Scan for the cell matching the given text and deliver its [X, Y] coordinate at center. 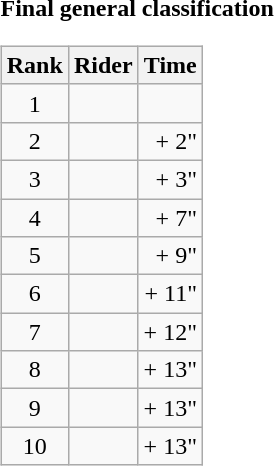
10 [34, 446]
+ 9" [170, 256]
Rider [103, 65]
1 [34, 103]
Rank [34, 65]
5 [34, 256]
9 [34, 408]
+ 2" [170, 141]
Time [170, 65]
4 [34, 217]
6 [34, 294]
7 [34, 332]
+ 12" [170, 332]
2 [34, 141]
8 [34, 370]
3 [34, 179]
+ 3" [170, 179]
+ 7" [170, 217]
+ 11" [170, 294]
